For the text-containing cell, return its midpoint in [X, Y] coordinate format. 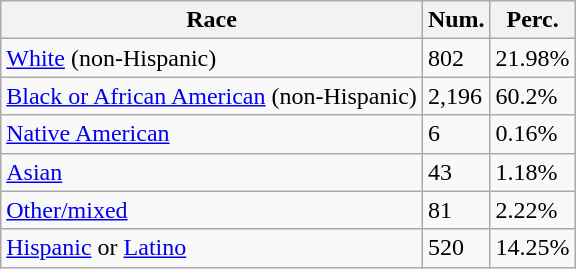
2.22% [532, 210]
1.18% [532, 172]
43 [456, 172]
Asian [212, 172]
Num. [456, 20]
60.2% [532, 96]
Hispanic or Latino [212, 248]
520 [456, 248]
81 [456, 210]
Race [212, 20]
14.25% [532, 248]
White (non-Hispanic) [212, 58]
0.16% [532, 134]
Other/mixed [212, 210]
2,196 [456, 96]
Black or African American (non-Hispanic) [212, 96]
Perc. [532, 20]
6 [456, 134]
21.98% [532, 58]
802 [456, 58]
Native American [212, 134]
